Capture the cell that displays the provided text and extract its [X, Y] central coordinate. 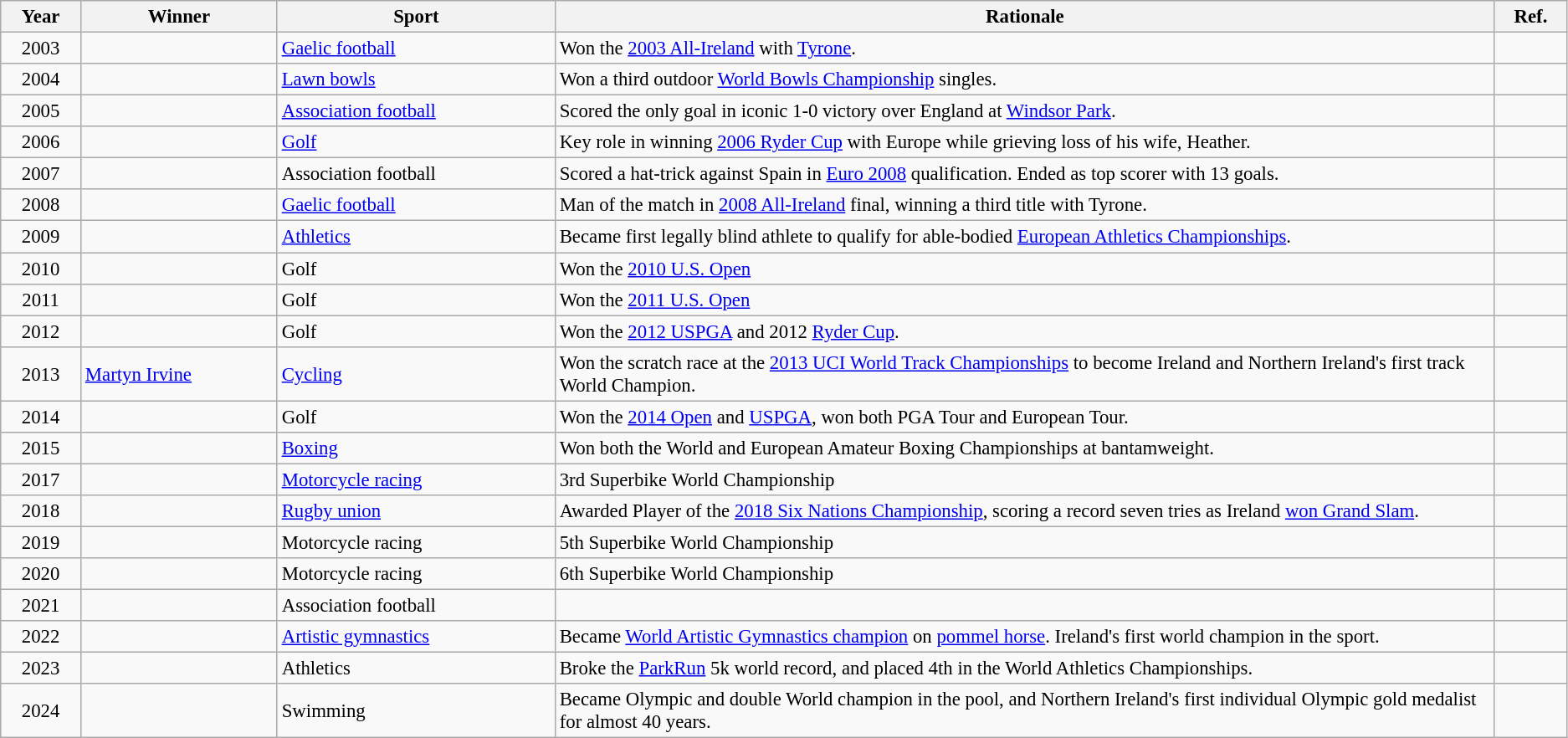
2008 [41, 205]
Won the 2003 All-Ireland with Tyrone. [1024, 49]
2004 [41, 79]
2011 [41, 300]
2003 [41, 49]
2015 [41, 448]
Became World Artistic Gymnastics champion on pommel horse. Ireland's first world champion in the sport. [1024, 637]
2007 [41, 174]
Lawn bowls [416, 79]
Cycling [416, 373]
2022 [41, 637]
2012 [41, 331]
Became Olympic and double World champion in the pool, and Northern Ireland's first individual Olympic gold medalist for almost 40 years. [1024, 711]
Scored the only goal in iconic 1-0 victory over England at Windsor Park. [1024, 111]
2014 [41, 417]
Became first legally blind athlete to qualify for able-bodied European Athletics Championships. [1024, 237]
Won the 2014 Open and USPGA, won both PGA Tour and European Tour. [1024, 417]
Year [41, 17]
Winner [179, 17]
6th Superbike World Championship [1024, 574]
2013 [41, 373]
Won the scratch race at the 2013 UCI World Track Championships to become Ireland and Northern Ireland's first track World Champion. [1024, 373]
Sport [416, 17]
2009 [41, 237]
Scored a hat-trick against Spain in Euro 2008 qualification. Ended as top scorer with 13 goals. [1024, 174]
2020 [41, 574]
Won both the World and European Amateur Boxing Championships at bantamweight. [1024, 448]
Rationale [1024, 17]
Boxing [416, 448]
Won the 2011 U.S. Open [1024, 300]
Swimming [416, 711]
2010 [41, 269]
Won the 2012 USPGA and 2012 Ryder Cup. [1024, 331]
2021 [41, 606]
Won a third outdoor World Bowls Championship singles. [1024, 79]
Won the 2010 U.S. Open [1024, 269]
Man of the match in 2008 All-Ireland final, winning a third title with Tyrone. [1024, 205]
Martyn Irvine [179, 373]
2023 [41, 669]
2005 [41, 111]
2024 [41, 711]
2006 [41, 142]
Awarded Player of the 2018 Six Nations Championship, scoring a record seven tries as Ireland won Grand Slam. [1024, 511]
3rd Superbike World Championship [1024, 479]
Rugby union [416, 511]
5th Superbike World Championship [1024, 542]
Ref. [1530, 17]
Artistic gymnastics [416, 637]
Broke the ParkRun 5k world record, and placed 4th in the World Athletics Championships. [1024, 669]
2017 [41, 479]
2018 [41, 511]
Key role in winning 2006 Ryder Cup with Europe while grieving loss of his wife, Heather. [1024, 142]
2019 [41, 542]
